Locate the cell with the specified text and output its [x, y] center coordinate. 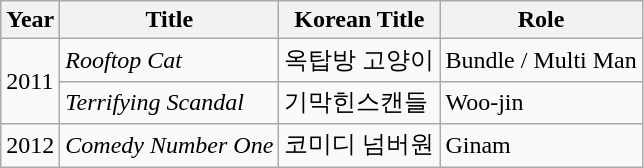
Korean Title [360, 20]
Role [541, 20]
Title [170, 20]
코미디 넘버원 [360, 146]
Year [30, 20]
2012 [30, 146]
Comedy Number One [170, 146]
Woo-jin [541, 102]
2011 [30, 82]
Terrifying Scandal [170, 102]
Bundle / Multi Man [541, 60]
Ginam [541, 146]
옥탑방 고양이 [360, 60]
기막힌스캔들 [360, 102]
Rooftop Cat [170, 60]
